Detect which cell encompasses the target text, then output its [x, y] center coordinate. 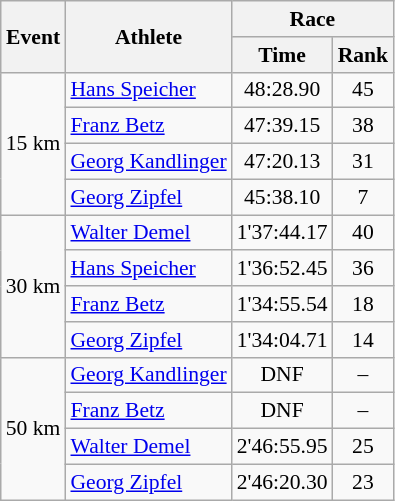
2'46:20.30 [282, 482]
40 [364, 233]
1'37:44.17 [282, 233]
30 km [34, 286]
1'34:55.54 [282, 304]
14 [364, 340]
Athlete [148, 36]
48:28.90 [282, 90]
1'34:04.71 [282, 340]
45 [364, 90]
47:20.13 [282, 162]
7 [364, 197]
18 [364, 304]
15 km [34, 143]
23 [364, 482]
36 [364, 269]
45:38.10 [282, 197]
Time [282, 55]
25 [364, 447]
38 [364, 126]
Rank [364, 55]
1'36:52.45 [282, 269]
Event [34, 36]
31 [364, 162]
2'46:55.95 [282, 447]
Race [313, 19]
50 km [34, 428]
47:39.15 [282, 126]
